Detect which cell encompasses the target text, then output its (x, y) center coordinate. 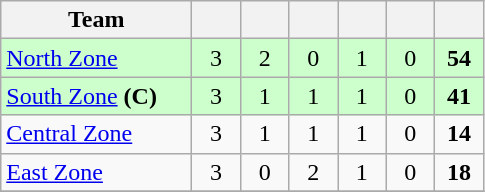
North Zone (96, 58)
Team (96, 20)
41 (460, 96)
54 (460, 58)
East Zone (96, 172)
Central Zone (96, 134)
18 (460, 172)
14 (460, 134)
South Zone (C) (96, 96)
